Locate the cell with the specified text and output its [X, Y] center coordinate. 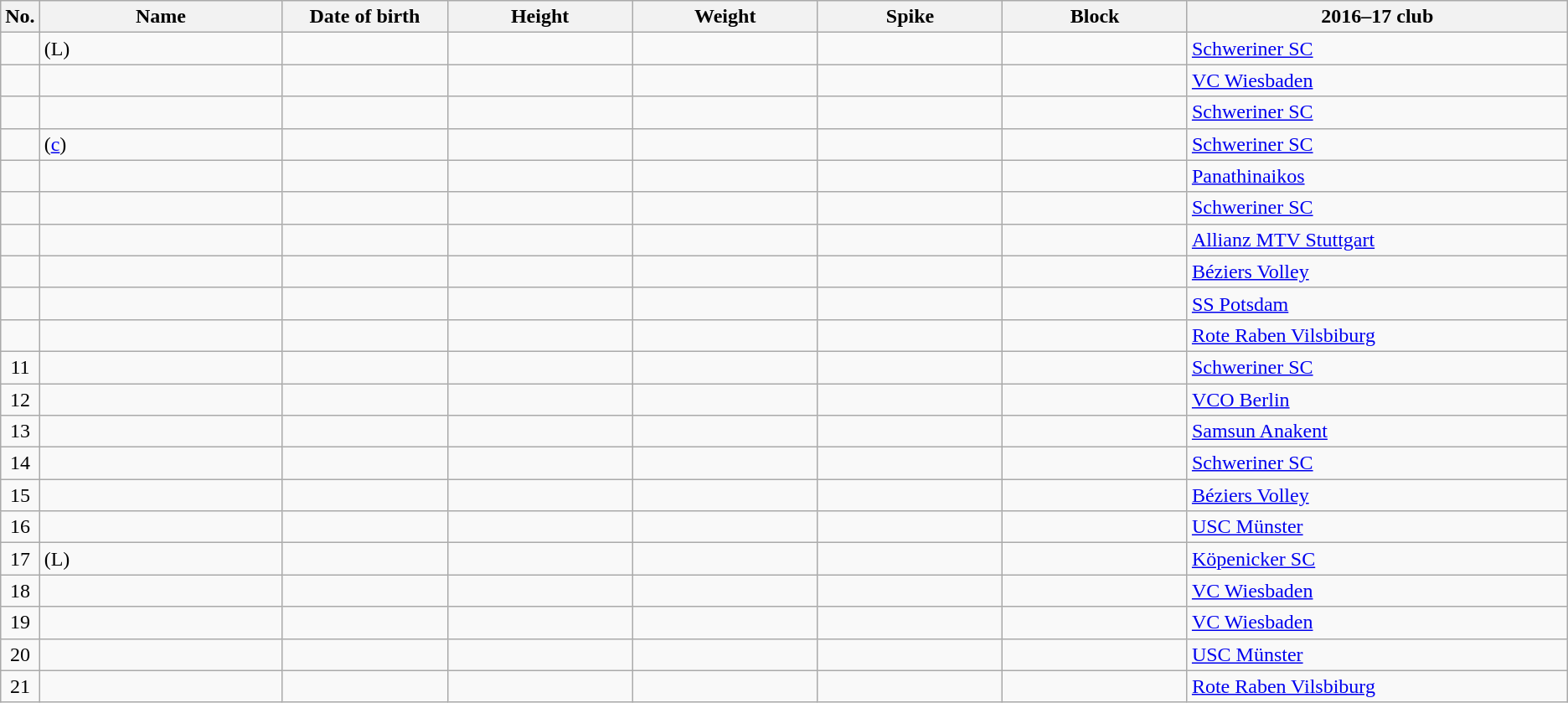
17 [20, 559]
18 [20, 591]
16 [20, 527]
Samsun Anakent [1377, 432]
12 [20, 400]
VCO Berlin [1377, 400]
SS Potsdam [1377, 303]
21 [20, 686]
No. [20, 17]
2016–17 club [1377, 17]
Date of birth [365, 17]
Weight [725, 17]
Köpenicker SC [1377, 559]
13 [20, 432]
Name [161, 17]
Spike [910, 17]
Allianz MTV Stuttgart [1377, 240]
Panathinaikos [1377, 176]
14 [20, 463]
(c) [161, 144]
20 [20, 654]
Block [1096, 17]
11 [20, 367]
Height [539, 17]
15 [20, 495]
19 [20, 623]
